Pinpoint the cell where the given text exists, returning its [X, Y] midpoint coordinate. 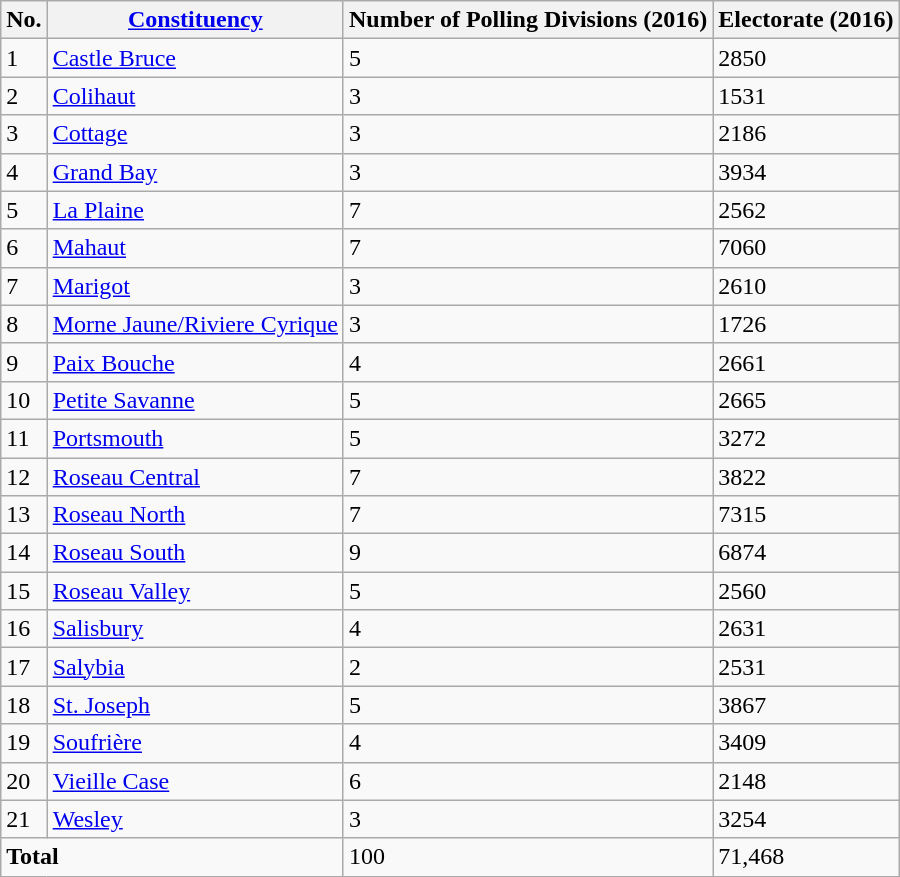
2631 [806, 629]
7060 [806, 248]
21 [24, 819]
8 [24, 324]
11 [24, 438]
3822 [806, 477]
Paix Bouche [195, 362]
10 [24, 400]
La Plaine [195, 210]
12 [24, 477]
Electorate (2016) [806, 20]
Soufrière [195, 743]
Colihaut [195, 96]
2562 [806, 210]
71,468 [806, 857]
Roseau Valley [195, 591]
14 [24, 553]
1726 [806, 324]
2531 [806, 667]
17 [24, 667]
2148 [806, 781]
Constituency [195, 20]
19 [24, 743]
Number of Polling Divisions (2016) [528, 20]
Salisbury [195, 629]
Roseau South [195, 553]
6874 [806, 553]
1531 [806, 96]
3867 [806, 705]
13 [24, 515]
St. Joseph [195, 705]
3254 [806, 819]
Mahaut [195, 248]
2560 [806, 591]
3272 [806, 438]
Morne Jaune/Riviere Cyrique [195, 324]
2186 [806, 134]
16 [24, 629]
15 [24, 591]
7315 [806, 515]
2610 [806, 286]
Portsmouth [195, 438]
3409 [806, 743]
3934 [806, 172]
Marigot [195, 286]
Roseau Central [195, 477]
Salybia [195, 667]
2661 [806, 362]
Vieille Case [195, 781]
Cottage [195, 134]
18 [24, 705]
Grand Bay [195, 172]
Total [172, 857]
2850 [806, 58]
2665 [806, 400]
Roseau North [195, 515]
Castle Bruce [195, 58]
1 [24, 58]
20 [24, 781]
Petite Savanne [195, 400]
100 [528, 857]
No. [24, 20]
Wesley [195, 819]
